Output the (X, Y) coordinate of the center of the cell containing the given text.  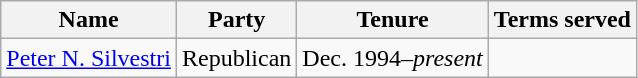
Tenure (392, 20)
Terms served (562, 20)
Dec. 1994–present (392, 58)
Peter N. Silvestri (89, 58)
Name (89, 20)
Republican (236, 58)
Party (236, 20)
